Locate the cell with the specified text and output its [X, Y] center coordinate. 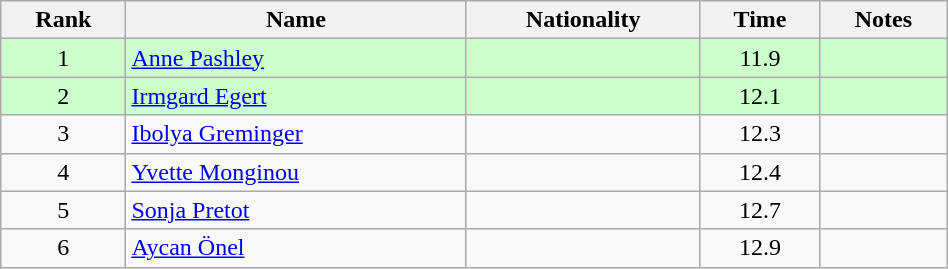
11.9 [760, 58]
Notes [884, 20]
3 [64, 134]
Rank [64, 20]
12.3 [760, 134]
2 [64, 96]
12.7 [760, 210]
12.1 [760, 96]
12.9 [760, 248]
Ibolya Greminger [296, 134]
4 [64, 172]
Anne Pashley [296, 58]
6 [64, 248]
Yvette Monginou [296, 172]
1 [64, 58]
Time [760, 20]
12.4 [760, 172]
Aycan Önel [296, 248]
Name [296, 20]
5 [64, 210]
Nationality [583, 20]
Irmgard Egert [296, 96]
Sonja Pretot [296, 210]
